Provide the (X, Y) coordinate of the cell's center where the given text is located.  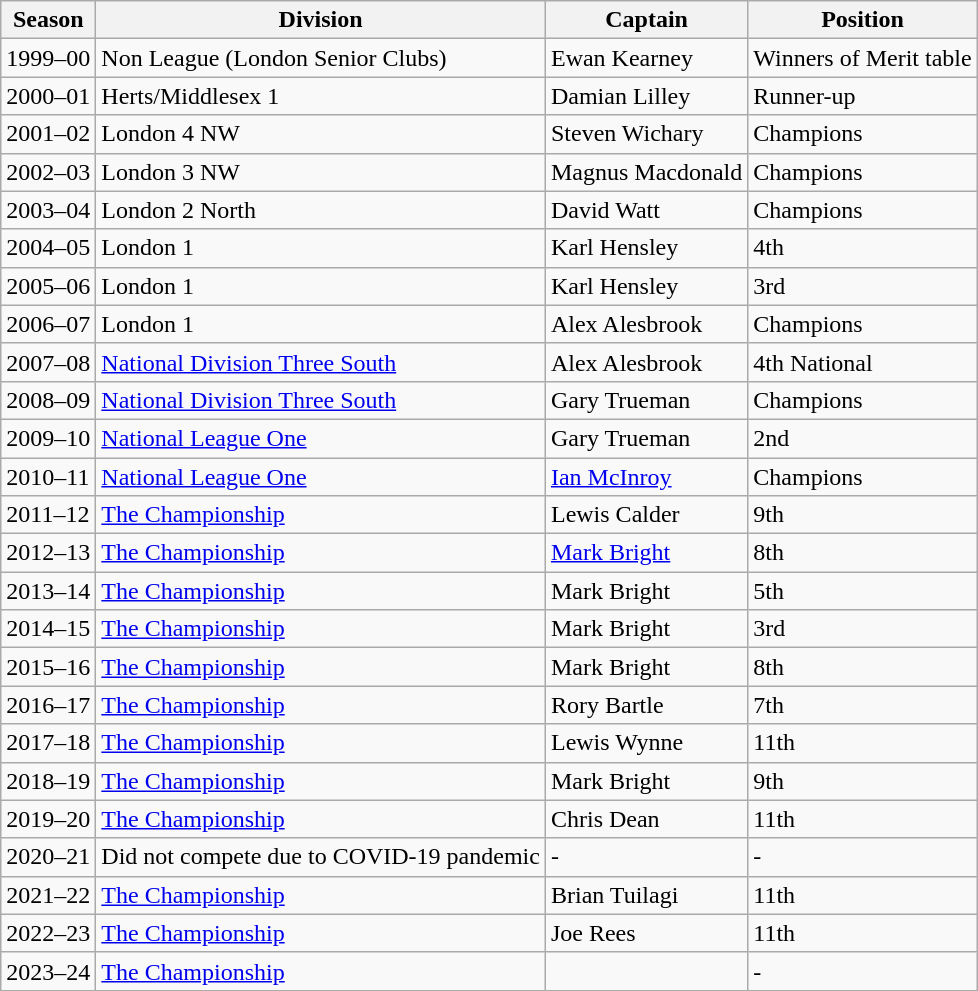
2001–02 (48, 134)
Captain (646, 20)
2006–07 (48, 324)
2002–03 (48, 172)
2023–24 (48, 971)
Winners of Merit table (862, 58)
Did not compete due to COVID-19 pandemic (321, 857)
London 3 NW (321, 172)
Lewis Calder (646, 515)
Brian Tuilagi (646, 895)
2003–04 (48, 210)
2016–17 (48, 705)
Position (862, 20)
London 4 NW (321, 134)
Rory Bartle (646, 705)
2007–08 (48, 362)
2009–10 (48, 438)
Steven Wichary (646, 134)
2013–14 (48, 591)
Ewan Kearney (646, 58)
Division (321, 20)
Damian Lilley (646, 96)
Ian McInroy (646, 477)
London 2 North (321, 210)
2019–20 (48, 819)
2020–21 (48, 857)
2000–01 (48, 96)
2015–16 (48, 667)
2010–11 (48, 477)
4th (862, 248)
2022–23 (48, 933)
2014–15 (48, 629)
David Watt (646, 210)
Herts/Middlesex 1 (321, 96)
5th (862, 591)
7th (862, 705)
2005–06 (48, 286)
Runner-up (862, 96)
2021–22 (48, 895)
1999–00 (48, 58)
Non League (London Senior Clubs) (321, 58)
2011–12 (48, 515)
2004–05 (48, 248)
Season (48, 20)
2012–13 (48, 553)
Chris Dean (646, 819)
2017–18 (48, 743)
Magnus Macdonald (646, 172)
2nd (862, 438)
Lewis Wynne (646, 743)
2008–09 (48, 400)
Joe Rees (646, 933)
2018–19 (48, 781)
4th National (862, 362)
